Determine the (X, Y) coordinate at the center of the cell enclosing the given text.  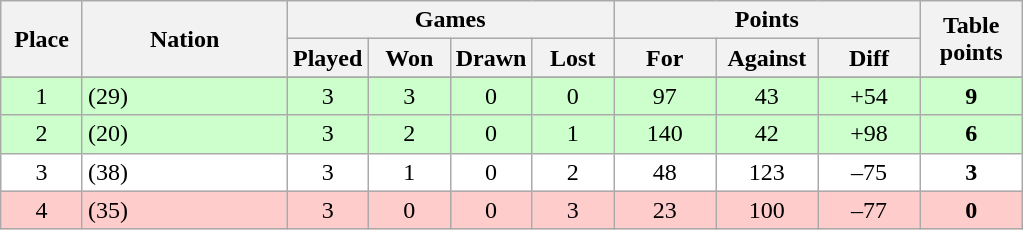
Diff (869, 58)
23 (665, 210)
42 (767, 134)
Won (409, 58)
43 (767, 96)
(20) (184, 134)
+54 (869, 96)
Tablepoints (971, 39)
(38) (184, 172)
Drawn (491, 58)
–77 (869, 210)
4 (42, 210)
Lost (573, 58)
(35) (184, 210)
9 (971, 96)
For (665, 58)
(29) (184, 96)
Nation (184, 39)
48 (665, 172)
Place (42, 39)
140 (665, 134)
123 (767, 172)
97 (665, 96)
Points (767, 20)
+98 (869, 134)
Played (328, 58)
–75 (869, 172)
Games (450, 20)
6 (971, 134)
100 (767, 210)
Against (767, 58)
